Capture the cell that displays the provided text and extract its [x, y] central coordinate. 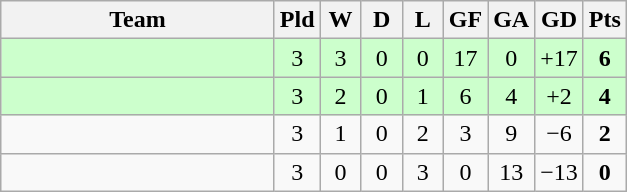
L [422, 20]
D [382, 20]
17 [465, 58]
−13 [560, 172]
+17 [560, 58]
13 [512, 172]
Pts [604, 20]
Pld [297, 20]
W [340, 20]
GF [465, 20]
GD [560, 20]
9 [512, 134]
−6 [560, 134]
Team [138, 20]
GA [512, 20]
+2 [560, 96]
